Output the [x, y] coordinate of the center of the cell containing the given text.  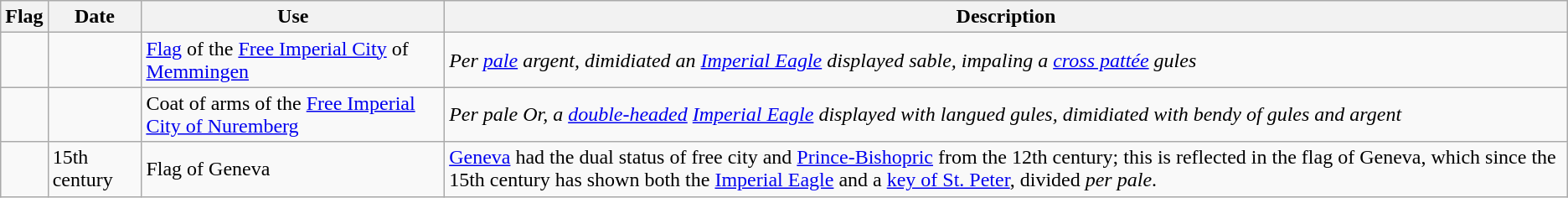
Flag of the Free Imperial City of Memmingen [293, 60]
Date [95, 17]
Per pale Or, a double-headed Imperial Eagle displayed with langued gules, dimidiated with bendy of gules and argent [1007, 114]
Flag [24, 17]
Coat of arms of the Free Imperial City of Nuremberg [293, 114]
Per pale argent, dimidiated an Imperial Eagle displayed sable, impaling a cross pattée gules [1007, 60]
15th century [95, 169]
Use [293, 17]
Description [1007, 17]
Flag of Geneva [293, 169]
